Output the [X, Y] coordinate of the center of the cell containing the given text.  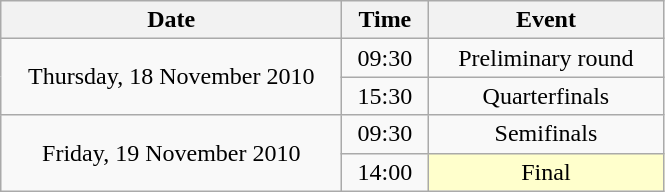
Thursday, 18 November 2010 [172, 77]
Quarterfinals [546, 96]
14:00 [385, 172]
Final [546, 172]
15:30 [385, 96]
Friday, 19 November 2010 [172, 153]
Preliminary round [546, 58]
Date [172, 20]
Time [385, 20]
Event [546, 20]
Semifinals [546, 134]
